Scan for the cell matching the given text and deliver its (X, Y) coordinate at center. 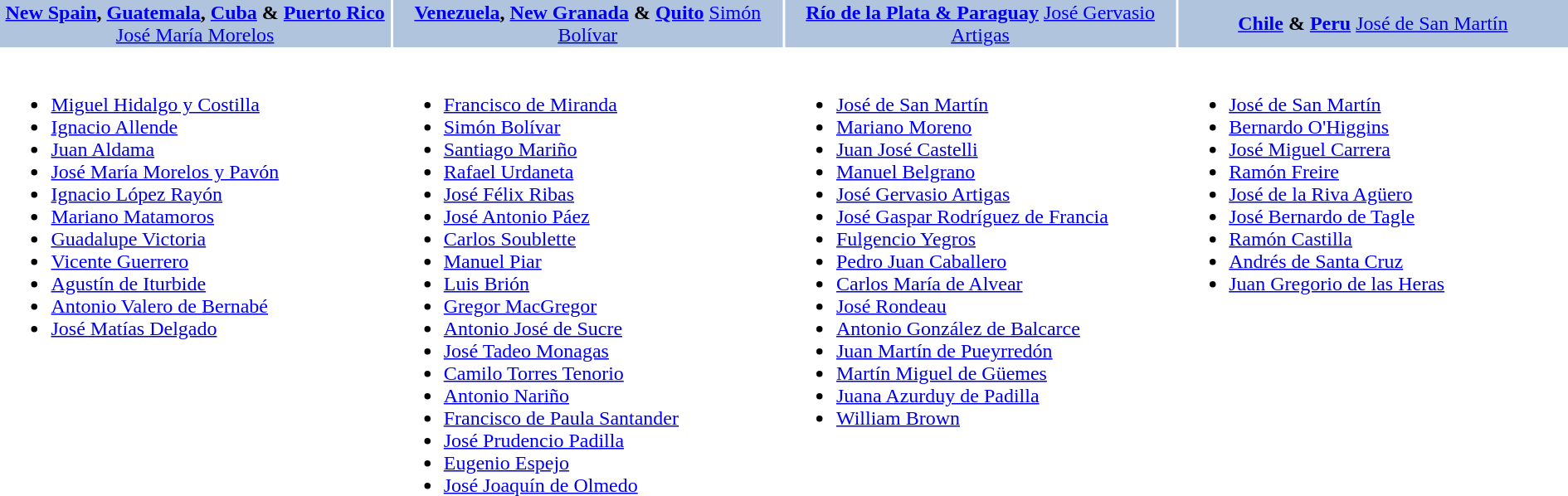
Venezuela, New Granada & Quito Simón Bolívar (587, 23)
Río de la Plata & Paraguay José Gervasio Artigas (980, 23)
Chile & Peru José de San Martín (1373, 23)
New Spain, Guatemala, Cuba & Puerto Rico José María Morelos (195, 23)
